Determine the [X, Y] coordinate at the center of the cell enclosing the given text.  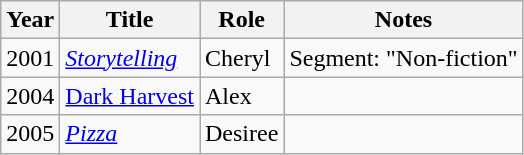
Desiree [242, 134]
Pizza [130, 134]
Storytelling [130, 58]
Year [30, 20]
2001 [30, 58]
Role [242, 20]
Cheryl [242, 58]
2005 [30, 134]
2004 [30, 96]
Alex [242, 96]
Dark Harvest [130, 96]
Notes [404, 20]
Title [130, 20]
Segment: "Non-fiction" [404, 58]
